Capture the cell that displays the provided text and extract its (X, Y) central coordinate. 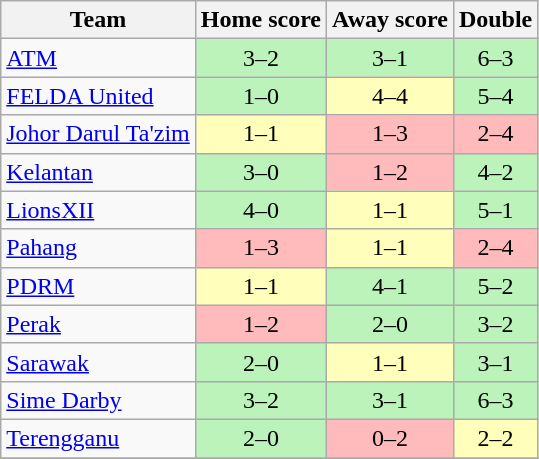
PDRM (98, 286)
5–1 (495, 210)
FELDA United (98, 96)
Kelantan (98, 172)
4–1 (390, 286)
1–0 (260, 96)
LionsXII (98, 210)
5–2 (495, 286)
ATM (98, 58)
Home score (260, 20)
Double (495, 20)
Sime Darby (98, 400)
Sarawak (98, 362)
Team (98, 20)
4–2 (495, 172)
Pahang (98, 248)
Terengganu (98, 438)
4–0 (260, 210)
3–0 (260, 172)
Perak (98, 324)
4–4 (390, 96)
Away score (390, 20)
0–2 (390, 438)
5–4 (495, 96)
2–2 (495, 438)
Johor Darul Ta'zim (98, 134)
